Locate the cell with the specified text and output its [x, y] center coordinate. 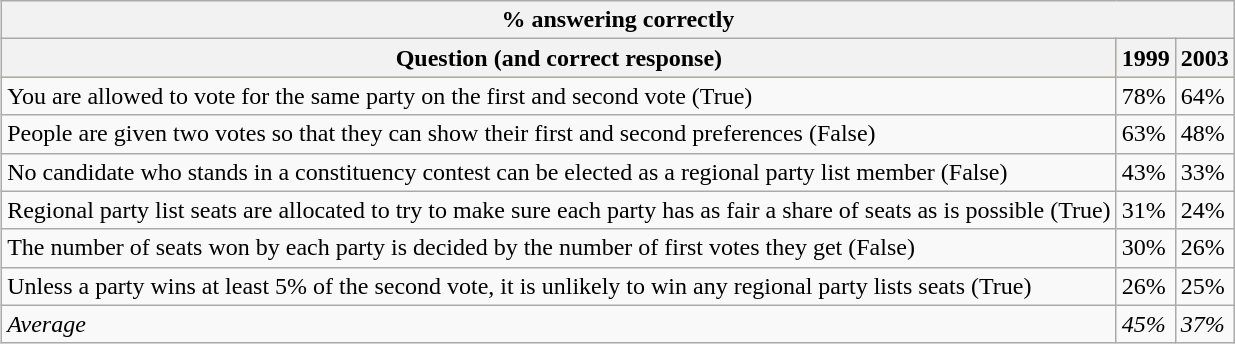
63% [1146, 134]
78% [1146, 96]
24% [1204, 210]
30% [1146, 248]
33% [1204, 172]
Average [559, 324]
People are given two votes so that they can show their first and second preferences (False) [559, 134]
48% [1204, 134]
1999 [1146, 58]
37% [1204, 324]
No candidate who stands in a constituency contest can be elected as a regional party list member (False) [559, 172]
The number of seats won by each party is decided by the number of first votes they get (False) [559, 248]
2003 [1204, 58]
64% [1204, 96]
Regional party list seats are allocated to try to make sure each party has as fair a share of seats as is possible (True) [559, 210]
43% [1146, 172]
Question (and correct response) [559, 58]
Unless a party wins at least 5% of the second vote, it is unlikely to win any regional party lists seats (True) [559, 286]
You are allowed to vote for the same party on the first and second vote (True) [559, 96]
% answering correctly [618, 20]
25% [1204, 286]
45% [1146, 324]
31% [1146, 210]
